From the cell containing the given text, extract its center point as (x, y) coordinate. 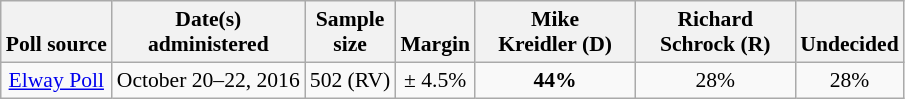
Samplesize (350, 32)
Date(s)administered (208, 32)
October 20–22, 2016 (208, 80)
± 4.5% (435, 80)
Margin (435, 32)
Elway Poll (56, 80)
RichardSchrock (R) (715, 32)
Undecided (849, 32)
44% (555, 80)
502 (RV) (350, 80)
MikeKreidler (D) (555, 32)
Poll source (56, 32)
